Scan for the cell matching the given text and deliver its (x, y) coordinate at center. 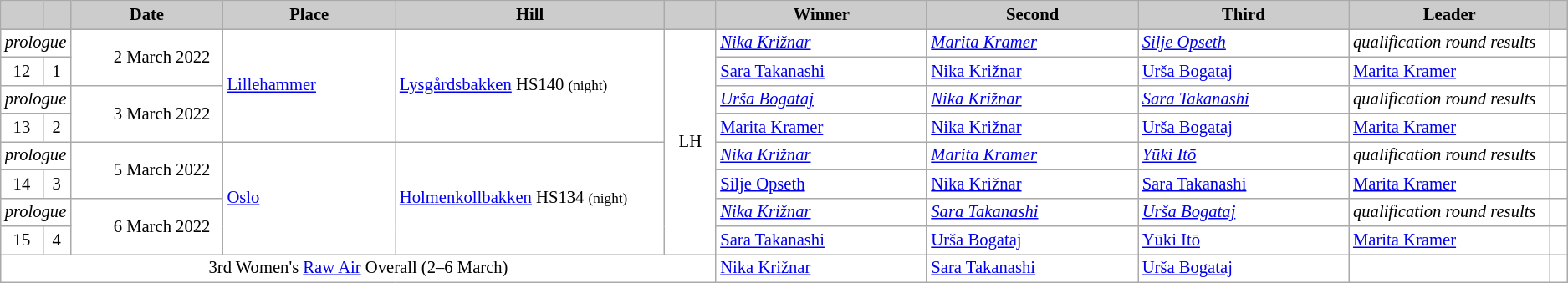
Oslo (309, 197)
Holmenkollbakken HS134 (night) (530, 197)
15 (22, 240)
Hill (530, 14)
4 (57, 240)
Winner (821, 14)
Lysgårdsbakken HS140 (night) (530, 85)
1 (57, 71)
13 (22, 128)
Leader (1449, 14)
Date (146, 14)
Second (1032, 14)
14 (22, 184)
3rd Women's Raw Air Overall (2–6 March) (359, 268)
6 March 2022 (146, 226)
2 (57, 128)
5 March 2022 (146, 169)
2 March 2022 (146, 57)
LH (690, 141)
3 (57, 184)
3 March 2022 (146, 114)
Lillehammer (309, 85)
Third (1244, 14)
Place (309, 14)
12 (22, 71)
